Find where the given text appears and provide that cell's center as [x, y] coordinate. 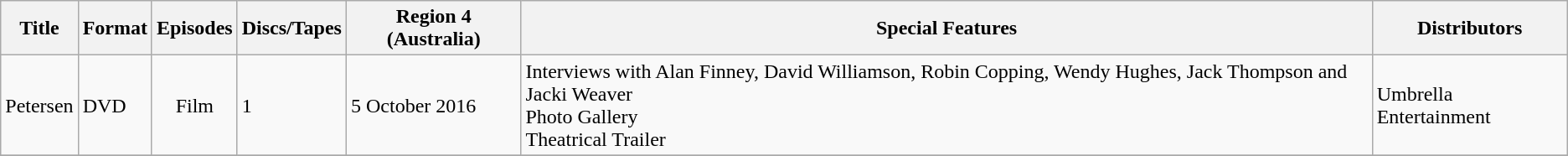
Petersen [39, 106]
Title [39, 29]
Distributors [1469, 29]
DVD [115, 106]
Interviews with Alan Finney, David Williamson, Robin Copping, Wendy Hughes, Jack Thompson and Jacki WeaverPhoto GalleryTheatrical Trailer [946, 106]
Umbrella Entertainment [1469, 106]
Discs/Tapes [291, 29]
Episodes [194, 29]
Region 4 (Australia) [434, 29]
Format [115, 29]
1 [291, 106]
Special Features [946, 29]
5 October 2016 [434, 106]
Film [194, 106]
